Return the [X, Y] coordinate for the center point of the cell that contains the specified text.  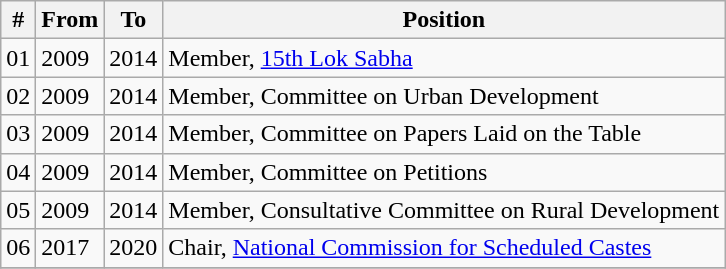
Position [444, 20]
Member, 15th Lok Sabha [444, 58]
04 [18, 172]
03 [18, 134]
Chair, National Commission for Scheduled Castes [444, 248]
To [134, 20]
2017 [70, 248]
01 [18, 58]
Member, Committee on Urban Development [444, 96]
2020 [134, 248]
05 [18, 210]
02 [18, 96]
From [70, 20]
Member, Committee on Papers Laid on the Table [444, 134]
06 [18, 248]
# [18, 20]
Member, Committee on Petitions [444, 172]
Member, Consultative Committee on Rural Development [444, 210]
